Scan for the cell matching the given text and deliver its (x, y) coordinate at center. 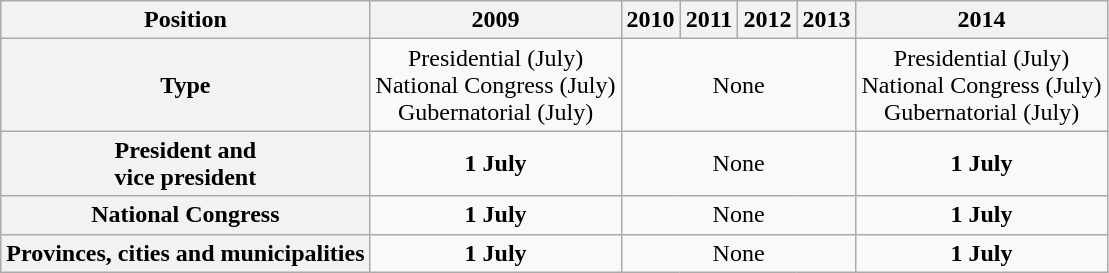
Provinces, cities and municipalities (186, 253)
President andvice president (186, 164)
National Congress (186, 215)
2010 (650, 20)
Type (186, 85)
2013 (826, 20)
Position (186, 20)
2012 (768, 20)
2009 (496, 20)
2014 (982, 20)
2011 (709, 20)
